From the cell containing the given text, extract its center point as [X, Y] coordinate. 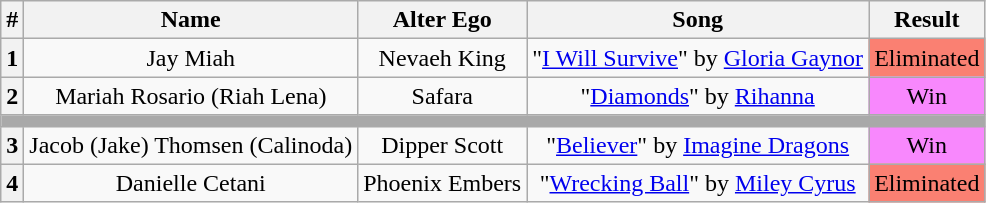
Dipper Scott [442, 145]
Safara [442, 96]
1 [12, 58]
Danielle Cetani [191, 183]
Phoenix Embers [442, 183]
Result [927, 20]
Nevaeh King [442, 58]
Mariah Rosario (Riah Lena) [191, 96]
"Wrecking Ball" by Miley Cyrus [698, 183]
Song [698, 20]
"I Will Survive" by Gloria Gaynor [698, 58]
Jacob (Jake) Thomsen (Calinoda) [191, 145]
"Believer" by Imagine Dragons [698, 145]
3 [12, 145]
Jay Miah [191, 58]
# [12, 20]
4 [12, 183]
"Diamonds" by Rihanna [698, 96]
Name [191, 20]
Alter Ego [442, 20]
2 [12, 96]
